Return the (x, y) coordinate for the center point of the cell that contains the specified text.  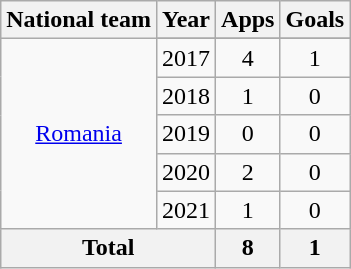
4 (248, 58)
8 (248, 248)
National team (79, 20)
Goals (315, 20)
Apps (248, 20)
Romania (79, 134)
2018 (186, 96)
2 (248, 172)
Total (108, 248)
2019 (186, 134)
2017 (186, 58)
2020 (186, 172)
Year (186, 20)
2021 (186, 210)
